Output the [x, y] coordinate of the center of the cell containing the given text.  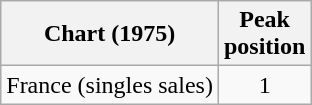
France (singles sales) [110, 85]
Peakposition [264, 34]
Chart (1975) [110, 34]
1 [264, 85]
